Detect which cell encompasses the target text, then output its [X, Y] center coordinate. 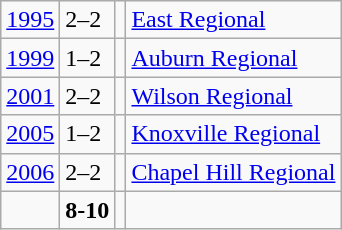
Auburn Regional [234, 58]
Chapel Hill Regional [234, 172]
8-10 [88, 210]
Wilson Regional [234, 96]
2005 [30, 134]
Knoxville Regional [234, 134]
2001 [30, 96]
2006 [30, 172]
1995 [30, 20]
East Regional [234, 20]
1999 [30, 58]
